For the text-containing cell, return its midpoint in (x, y) coordinate format. 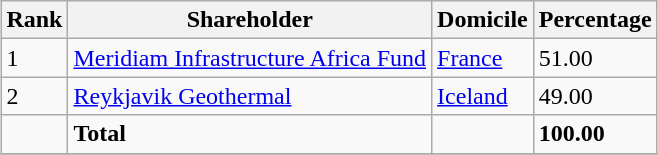
France (483, 58)
Meridiam Infrastructure Africa Fund (250, 58)
Total (250, 134)
49.00 (595, 96)
Iceland (483, 96)
Percentage (595, 20)
1 (34, 58)
Reykjavik Geothermal (250, 96)
Rank (34, 20)
2 (34, 96)
Shareholder (250, 20)
Domicile (483, 20)
100.00 (595, 134)
51.00 (595, 58)
